Provide the [x, y] coordinate of the cell's center where the given text is located.  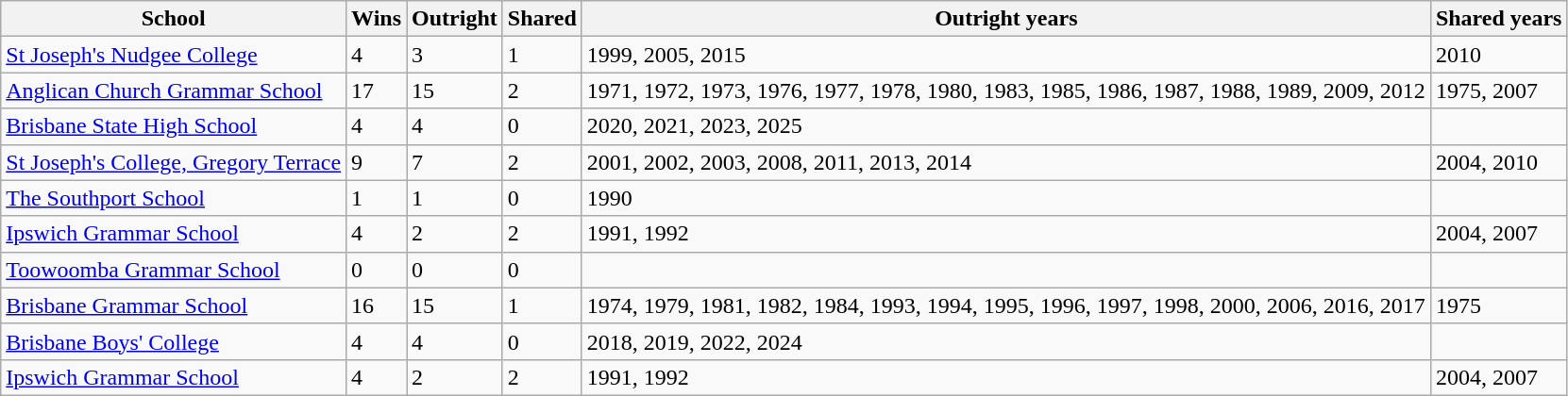
2018, 2019, 2022, 2024 [1006, 341]
Outright years [1006, 19]
Wins [377, 19]
St Joseph's College, Gregory Terrace [174, 162]
17 [377, 91]
Anglican Church Grammar School [174, 91]
7 [455, 162]
1999, 2005, 2015 [1006, 55]
2020, 2021, 2023, 2025 [1006, 126]
1990 [1006, 198]
The Southport School [174, 198]
16 [377, 305]
1971, 1972, 1973, 1976, 1977, 1978, 1980, 1983, 1985, 1986, 1987, 1988, 1989, 2009, 2012 [1006, 91]
1975 [1499, 305]
Shared years [1499, 19]
3 [455, 55]
1974, 1979, 1981, 1982, 1984, 1993, 1994, 1995, 1996, 1997, 1998, 2000, 2006, 2016, 2017 [1006, 305]
Brisbane Grammar School [174, 305]
Outright [455, 19]
2004, 2010 [1499, 162]
Brisbane Boys' College [174, 341]
9 [377, 162]
2010 [1499, 55]
Brisbane State High School [174, 126]
Shared [542, 19]
1975, 2007 [1499, 91]
St Joseph's Nudgee College [174, 55]
2001, 2002, 2003, 2008, 2011, 2013, 2014 [1006, 162]
Toowoomba Grammar School [174, 270]
School [174, 19]
